Return (x, y) of the center of cell containing provided text 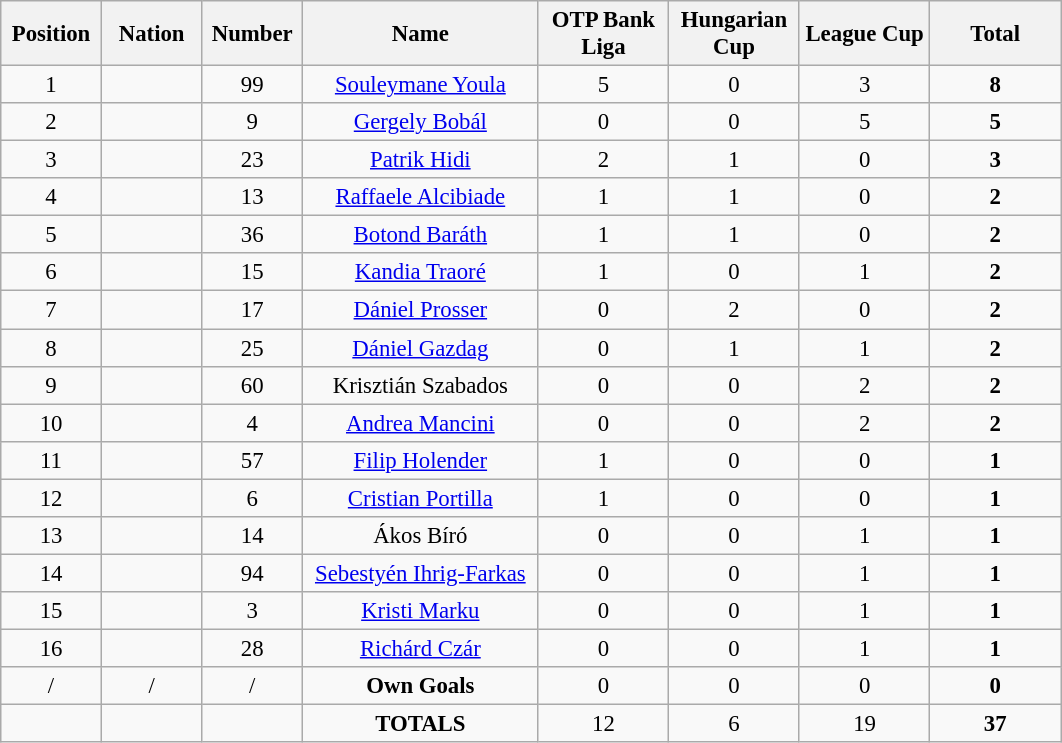
OTP Bank Liga (604, 34)
Nation (152, 34)
Krisztián Szabados (421, 385)
League Cup (864, 34)
Filip Holender (421, 460)
10 (52, 423)
7 (52, 310)
Total (996, 34)
Own Goals (421, 686)
36 (252, 235)
Ákos Bíró (421, 536)
57 (252, 460)
17 (252, 310)
Kristi Marku (421, 611)
Raffaele Alcibiade (421, 197)
19 (864, 724)
11 (52, 460)
Number (252, 34)
Dániel Gazdag (421, 348)
Name (421, 34)
37 (996, 724)
Kandia Traoré (421, 273)
Dániel Prosser (421, 310)
Patrik Hidi (421, 160)
Hungarian Cup (734, 34)
Gergely Bobál (421, 122)
Sebestyén Ihrig-Farkas (421, 573)
94 (252, 573)
Cristian Portilla (421, 498)
TOTALS (421, 724)
25 (252, 348)
Richárd Czár (421, 648)
60 (252, 385)
Andrea Mancini (421, 423)
16 (52, 648)
23 (252, 160)
99 (252, 85)
Botond Baráth (421, 235)
Souleymane Youla (421, 85)
28 (252, 648)
Position (52, 34)
